Extract the (X, Y) coordinate from the center of the cell holding the provided text.  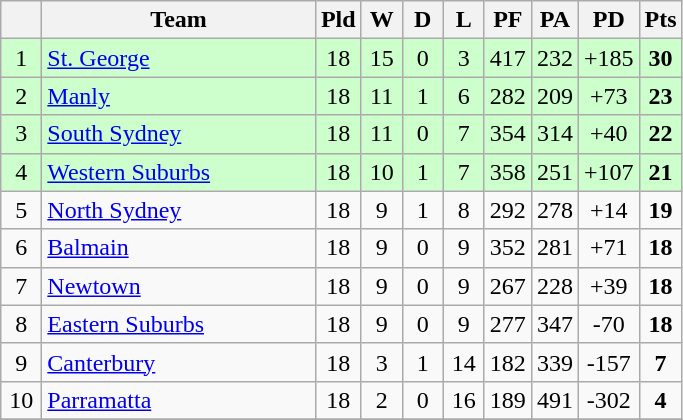
North Sydney (179, 210)
Newtown (179, 286)
+73 (608, 96)
+39 (608, 286)
Pld (338, 20)
+185 (608, 58)
277 (508, 324)
278 (554, 210)
Manly (179, 96)
314 (554, 134)
19 (660, 210)
L (464, 20)
292 (508, 210)
16 (464, 400)
30 (660, 58)
358 (508, 172)
182 (508, 362)
23 (660, 96)
+40 (608, 134)
PA (554, 20)
Pts (660, 20)
189 (508, 400)
Western Suburbs (179, 172)
339 (554, 362)
Eastern Suburbs (179, 324)
Parramatta (179, 400)
347 (554, 324)
Balmain (179, 248)
267 (508, 286)
5 (22, 210)
281 (554, 248)
St. George (179, 58)
352 (508, 248)
209 (554, 96)
491 (554, 400)
PF (508, 20)
-157 (608, 362)
-302 (608, 400)
417 (508, 58)
+14 (608, 210)
+107 (608, 172)
Canterbury (179, 362)
354 (508, 134)
282 (508, 96)
228 (554, 286)
W (382, 20)
-70 (608, 324)
22 (660, 134)
D (422, 20)
South Sydney (179, 134)
21 (660, 172)
251 (554, 172)
232 (554, 58)
14 (464, 362)
Team (179, 20)
PD (608, 20)
15 (382, 58)
+71 (608, 248)
